Scan for the cell matching the given text and deliver its (x, y) coordinate at center. 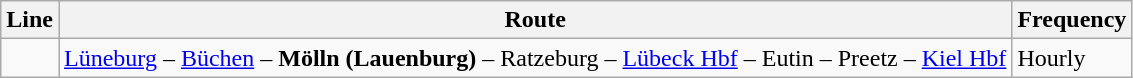
Hourly (1072, 58)
Lüneburg – Büchen – Mölln (Lauenburg) – Ratzeburg – Lübeck Hbf – Eutin – Preetz – Kiel Hbf (534, 58)
Frequency (1072, 20)
Line (30, 20)
Route (534, 20)
